Extract the (x, y) coordinate from the center of the cell holding the provided text.  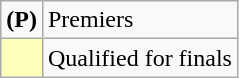
Premiers (140, 20)
(P) (22, 20)
Qualified for finals (140, 58)
